Return (X, Y) of the center of cell containing provided text 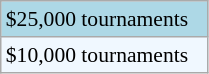
$25,000 tournaments (104, 19)
$10,000 tournaments (104, 55)
